Output the (X, Y) coordinate of the center of the cell containing the given text.  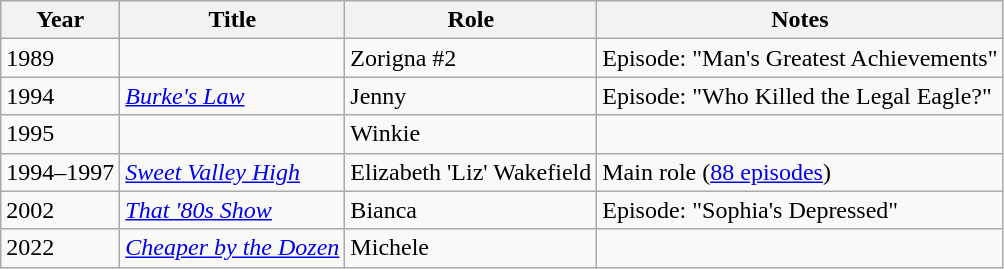
Bianca (471, 210)
1994 (60, 96)
Role (471, 20)
1994–1997 (60, 172)
Zorigna #2 (471, 58)
Elizabeth 'Liz' Wakefield (471, 172)
Title (232, 20)
Episode: "Sophia's Depressed" (800, 210)
Year (60, 20)
2022 (60, 248)
Episode: "Who Killed the Legal Eagle?" (800, 96)
Burke's Law (232, 96)
1989 (60, 58)
Notes (800, 20)
That '80s Show (232, 210)
1995 (60, 134)
Main role (88 episodes) (800, 172)
Michele (471, 248)
Cheaper by the Dozen (232, 248)
Winkie (471, 134)
Jenny (471, 96)
Episode: "Man's Greatest Achievements" (800, 58)
Sweet Valley High (232, 172)
2002 (60, 210)
